Locate the cell with the specified text and output its (X, Y) center coordinate. 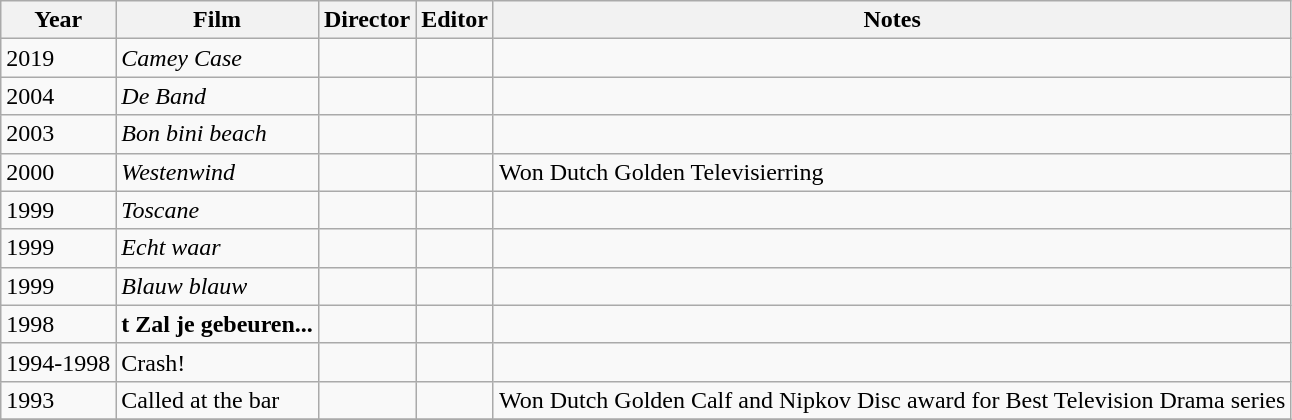
Echt waar (218, 248)
Bon bini beach (218, 134)
Westenwind (218, 172)
t Zal je gebeuren... (218, 324)
Editor (455, 20)
2003 (58, 134)
De Band (218, 96)
Toscane (218, 210)
2004 (58, 96)
1994-1998 (58, 362)
Director (366, 20)
Called at the bar (218, 400)
Won Dutch Golden Calf and Nipkov Disc award for Best Television Drama series (892, 400)
2000 (58, 172)
Won Dutch Golden Televisierring (892, 172)
Notes (892, 20)
Year (58, 20)
Crash! (218, 362)
1993 (58, 400)
1998 (58, 324)
2019 (58, 58)
Camey Case (218, 58)
Film (218, 20)
Blauw blauw (218, 286)
